Return the (x, y) coordinate for the center point of the cell that contains the specified text.  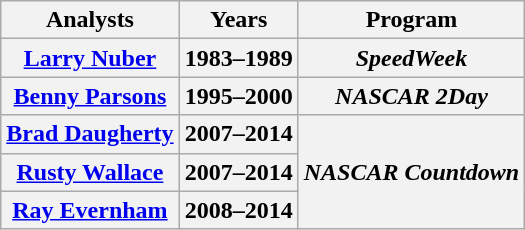
Rusty Wallace (90, 172)
Benny Parsons (90, 96)
Ray Evernham (90, 210)
Years (238, 20)
NASCAR Countdown (411, 172)
1983–1989 (238, 58)
Brad Daugherty (90, 134)
Program (411, 20)
Larry Nuber (90, 58)
NASCAR 2Day (411, 96)
2008–2014 (238, 210)
Analysts (90, 20)
SpeedWeek (411, 58)
1995–2000 (238, 96)
